Scan for the cell matching the given text and deliver its [x, y] coordinate at center. 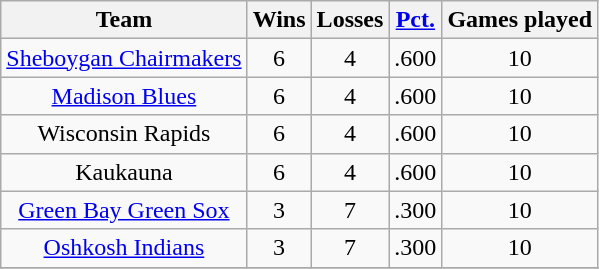
Sheboygan Chairmakers [124, 58]
Losses [350, 20]
Wisconsin Rapids [124, 134]
Pct. [416, 20]
Green Bay Green Sox [124, 210]
Games played [520, 20]
Team [124, 20]
Madison Blues [124, 96]
Wins [279, 20]
Oshkosh Indians [124, 248]
Kaukauna [124, 172]
